Detect which cell encompasses the target text, then output its [X, Y] center coordinate. 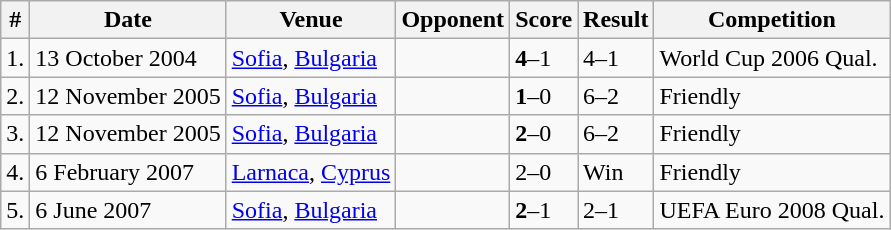
Win [616, 172]
UEFA Euro 2008 Qual. [772, 210]
Score [544, 20]
1–0 [544, 96]
Result [616, 20]
5. [16, 210]
Date [128, 20]
Opponent [453, 20]
4. [16, 172]
# [16, 20]
2. [16, 96]
6 June 2007 [128, 210]
1. [16, 58]
6 February 2007 [128, 172]
3. [16, 134]
World Cup 2006 Qual. [772, 58]
13 October 2004 [128, 58]
Venue [311, 20]
Competition [772, 20]
Larnaca, Cyprus [311, 172]
